Extract the (x, y) coordinate from the center of the cell holding the provided text.  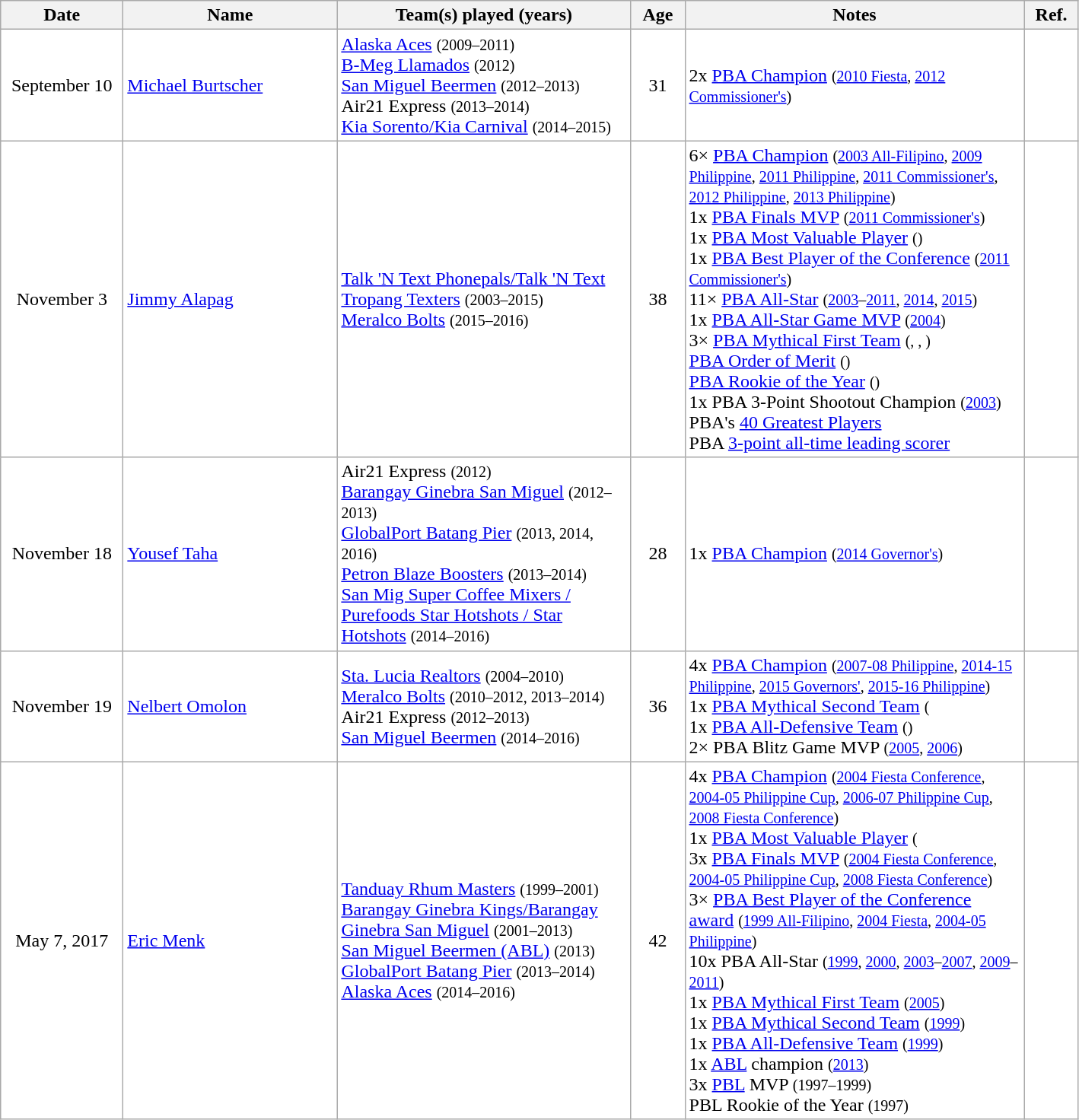
Name (230, 15)
Ref. (1052, 15)
Alaska Aces (2009–2011)B-Meg Llamados (2012)San Miguel Beermen (2012–2013)Air21 Express (2013–2014)Kia Sorento/Kia Carnival (2014–2015) (484, 85)
Team(s) played (years) (484, 15)
38 (657, 299)
Notes (855, 15)
Yousef Taha (230, 554)
Sta. Lucia Realtors (2004–2010)Meralco Bolts (2010–2012, 2013–2014)Air21 Express (2012–2013)San Miguel Beermen (2014–2016) (484, 706)
Date (62, 15)
Nelbert Omolon (230, 706)
31 (657, 85)
September 10 (62, 85)
28 (657, 554)
November 18 (62, 554)
Michael Burtscher (230, 85)
November 19 (62, 706)
36 (657, 706)
May 7, 2017 (62, 940)
Jimmy Alapag (230, 299)
2x PBA Champion (2010 Fiesta, 2012 Commissioner's) (855, 85)
42 (657, 940)
Talk 'N Text Phonepals/Talk 'N Text Tropang Texters (2003–2015)Meralco Bolts (2015–2016) (484, 299)
November 3 (62, 299)
Eric Menk (230, 940)
1x PBA Champion (2014 Governor's) (855, 554)
Age (657, 15)
